Scan for the cell matching the given text and deliver its (X, Y) coordinate at center. 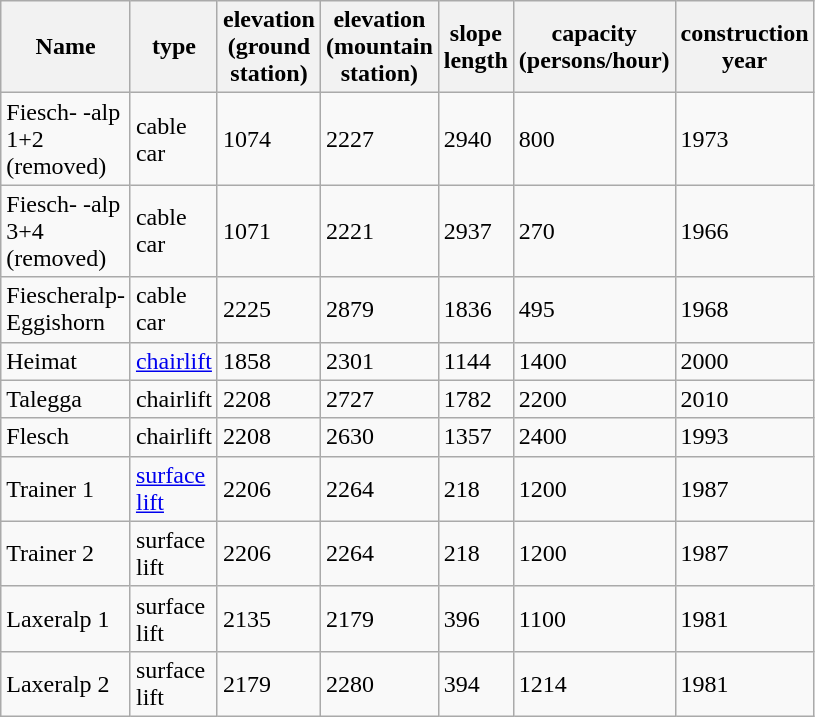
Fiesch- -alp 1+2 (removed) (66, 139)
1357 (476, 437)
495 (594, 310)
394 (476, 684)
Flesch (66, 437)
1071 (268, 231)
1782 (476, 399)
2727 (380, 399)
Talegga (66, 399)
2135 (268, 618)
2879 (380, 310)
2400 (594, 437)
capacity(persons/hour) (594, 47)
construction year (744, 47)
800 (594, 139)
1100 (594, 618)
Name (66, 47)
Trainer 2 (66, 554)
Fiesch- -alp 3+4 (removed) (66, 231)
2225 (268, 310)
2200 (594, 399)
1400 (594, 361)
2227 (380, 139)
270 (594, 231)
2301 (380, 361)
1144 (476, 361)
1836 (476, 310)
1993 (744, 437)
1968 (744, 310)
2221 (380, 231)
1074 (268, 139)
elevation(mountain station) (380, 47)
2010 (744, 399)
1214 (594, 684)
396 (476, 618)
2630 (380, 437)
1966 (744, 231)
Fiescheralp-Eggishorn (66, 310)
Heimat (66, 361)
Trainer 1 (66, 488)
2000 (744, 361)
Laxeralp 2 (66, 684)
elevation(ground station) (268, 47)
1858 (268, 361)
2940 (476, 139)
2280 (380, 684)
slope length (476, 47)
2937 (476, 231)
Laxeralp 1 (66, 618)
1973 (744, 139)
type (174, 47)
